Output the (X, Y) coordinate of the center of the cell containing the given text.  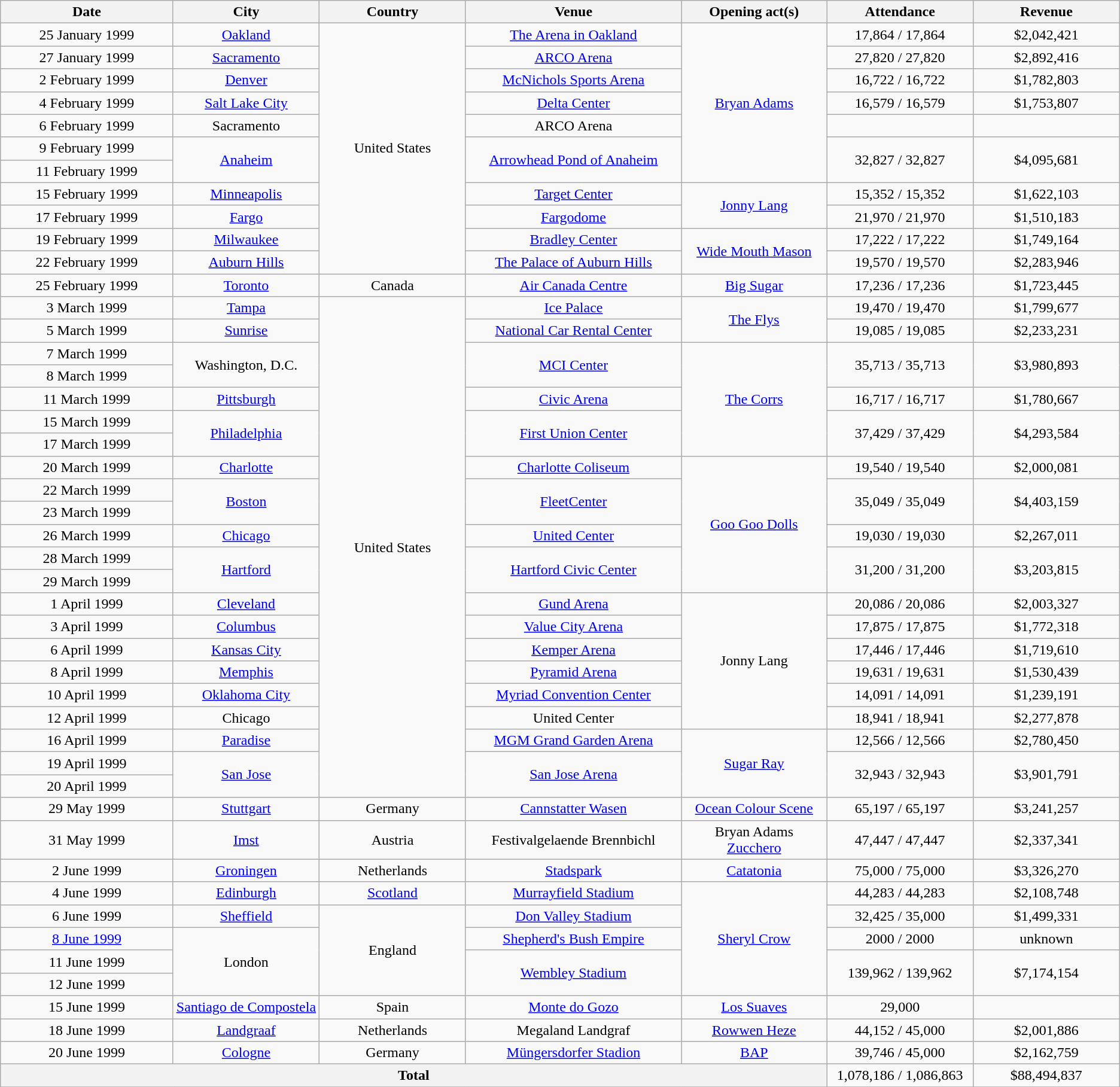
Boston (246, 501)
Value City Arena (573, 626)
16,722 / 16,722 (900, 80)
4 February 1999 (87, 103)
31 May 1999 (87, 840)
26 March 1999 (87, 535)
11 February 1999 (87, 171)
Sheffield (246, 916)
11 June 1999 (87, 961)
$1,530,439 (1046, 672)
Attendance (900, 12)
$2,277,878 (1046, 718)
Pittsburgh (246, 399)
12 April 1999 (87, 718)
17 March 1999 (87, 444)
National Car Rental Center (573, 331)
Kansas City (246, 649)
Charlotte (246, 467)
$3,203,815 (1046, 570)
19,085 / 19,085 (900, 331)
Groningen (246, 870)
19 February 1999 (87, 239)
75,000 / 75,000 (900, 870)
139,962 / 139,962 (900, 973)
Bradley Center (573, 239)
$1,772,318 (1046, 626)
20 June 1999 (87, 1053)
15 February 1999 (87, 194)
Murrayfield Stadium (573, 893)
Pyramid Arena (573, 672)
$4,293,584 (1046, 433)
$1,622,103 (1046, 194)
Total (414, 1076)
Stuttgart (246, 809)
32,827 / 32,827 (900, 160)
$4,095,681 (1046, 160)
Imst (246, 840)
FleetCenter (573, 501)
MCI Center (573, 365)
$2,003,327 (1046, 604)
Kemper Arena (573, 649)
First Union Center (573, 433)
MGM Grand Garden Arena (573, 741)
Tampa (246, 308)
$1,510,183 (1046, 217)
Hartford Civic Center (573, 570)
Landgraaf (246, 1030)
4 June 1999 (87, 893)
The Corrs (754, 399)
3 March 1999 (87, 308)
$1,723,445 (1046, 285)
The Arena in Oakland (573, 35)
20,086 / 20,086 (900, 604)
Philadelphia (246, 433)
Memphis (246, 672)
unknown (1046, 939)
12 June 1999 (87, 984)
15 June 1999 (87, 1007)
15 March 1999 (87, 422)
Austria (392, 840)
5 March 1999 (87, 331)
Sheryl Crow (754, 939)
29 March 1999 (87, 581)
Sugar Ray (754, 763)
Ice Palace (573, 308)
Megaland Landgraf (573, 1030)
1 April 1999 (87, 604)
31,200 / 31,200 (900, 570)
$1,239,191 (1046, 695)
City (246, 12)
Müngersdorfer Stadion (573, 1053)
Denver (246, 80)
Delta Center (573, 103)
Rowwen Heze (754, 1030)
Ocean Colour Scene (754, 809)
Stadspark (573, 870)
Cleveland (246, 604)
29 May 1999 (87, 809)
Toronto (246, 285)
$7,174,154 (1046, 973)
BAP (754, 1053)
32,425 / 35,000 (900, 916)
Hartford (246, 570)
Washington, D.C. (246, 365)
Wembley Stadium (573, 973)
Wide Mouth Mason (754, 251)
35,713 / 35,713 (900, 365)
Los Suaves (754, 1007)
Fargodome (573, 217)
$1,799,677 (1046, 308)
16,579 / 16,579 (900, 103)
19,030 / 19,030 (900, 535)
Cologne (246, 1053)
25 January 1999 (87, 35)
8 April 1999 (87, 672)
19 April 1999 (87, 763)
$2,892,416 (1046, 57)
19,470 / 19,470 (900, 308)
Target Center (573, 194)
16 April 1999 (87, 741)
Spain (392, 1007)
$2,267,011 (1046, 535)
Salt Lake City (246, 103)
Opening act(s) (754, 12)
16,717 / 16,717 (900, 399)
Charlotte Coliseum (573, 467)
$1,780,667 (1046, 399)
3 April 1999 (87, 626)
$2,108,748 (1046, 893)
23 March 1999 (87, 513)
11 March 1999 (87, 399)
10 April 1999 (87, 695)
Air Canada Centre (573, 285)
Country (392, 12)
6 February 1999 (87, 126)
Minneapolis (246, 194)
17,875 / 17,875 (900, 626)
Scotland (392, 893)
Anaheim (246, 160)
$2,780,450 (1046, 741)
Arrowhead Pond of Anaheim (573, 160)
27 January 1999 (87, 57)
29,000 (900, 1007)
9 February 1999 (87, 148)
$4,403,159 (1046, 501)
San Jose (246, 775)
The Flys (754, 319)
Don Valley Stadium (573, 916)
Oakland (246, 35)
44,283 / 44,283 (900, 893)
28 March 1999 (87, 558)
$2,283,946 (1046, 262)
39,746 / 45,000 (900, 1053)
Bryan AdamsZucchero (754, 840)
35,049 / 35,049 (900, 501)
6 April 1999 (87, 649)
17,236 / 17,236 (900, 285)
Oklahoma City (246, 695)
20 April 1999 (87, 786)
44,152 / 45,000 (900, 1030)
Milwaukee (246, 239)
McNichols Sports Arena (573, 80)
27,820 / 27,820 (900, 57)
San Jose Arena (573, 775)
22 February 1999 (87, 262)
17,222 / 17,222 (900, 239)
Sunrise (246, 331)
7 March 1999 (87, 354)
37,429 / 37,429 (900, 433)
8 June 1999 (87, 939)
Big Sugar (754, 285)
$1,749,164 (1046, 239)
21,970 / 21,970 (900, 217)
Venue (573, 12)
Civic Arena (573, 399)
$2,042,421 (1046, 35)
32,943 / 32,943 (900, 775)
18 June 1999 (87, 1030)
Canada (392, 285)
19,540 / 19,540 (900, 467)
15,352 / 15,352 (900, 194)
17 February 1999 (87, 217)
12,566 / 12,566 (900, 741)
2000 / 2000 (900, 939)
Paradise (246, 741)
$3,241,257 (1046, 809)
25 February 1999 (87, 285)
22 March 1999 (87, 490)
$1,499,331 (1046, 916)
Date (87, 12)
20 March 1999 (87, 467)
Cannstatter Wasen (573, 809)
$2,000,081 (1046, 467)
Santiago de Compostela (246, 1007)
$1,753,807 (1046, 103)
$3,980,893 (1046, 365)
6 June 1999 (87, 916)
$2,337,341 (1046, 840)
$2,233,231 (1046, 331)
The Palace of Auburn Hills (573, 262)
$1,782,803 (1046, 80)
14,091 / 14,091 (900, 695)
England (392, 950)
18,941 / 18,941 (900, 718)
Bryan Adams (754, 103)
London (246, 961)
Catatonia (754, 870)
Fargo (246, 217)
Monte do Gozo (573, 1007)
$2,001,886 (1046, 1030)
2 February 1999 (87, 80)
19,631 / 19,631 (900, 672)
17,446 / 17,446 (900, 649)
Goo Goo Dolls (754, 524)
17,864 / 17,864 (900, 35)
Gund Arena (573, 604)
1,078,186 / 1,086,863 (900, 1076)
65,197 / 65,197 (900, 809)
$2,162,759 (1046, 1053)
19,570 / 19,570 (900, 262)
Columbus (246, 626)
Shepherd's Bush Empire (573, 939)
2 June 1999 (87, 870)
$88,494,837 (1046, 1076)
47,447 / 47,447 (900, 840)
$3,326,270 (1046, 870)
$1,719,610 (1046, 649)
$3,901,791 (1046, 775)
Revenue (1046, 12)
Festivalgelaende Brennbichl (573, 840)
Auburn Hills (246, 262)
8 March 1999 (87, 376)
Edinburgh (246, 893)
Myriad Convention Center (573, 695)
